From the cell containing the given text, extract its center point as (x, y) coordinate. 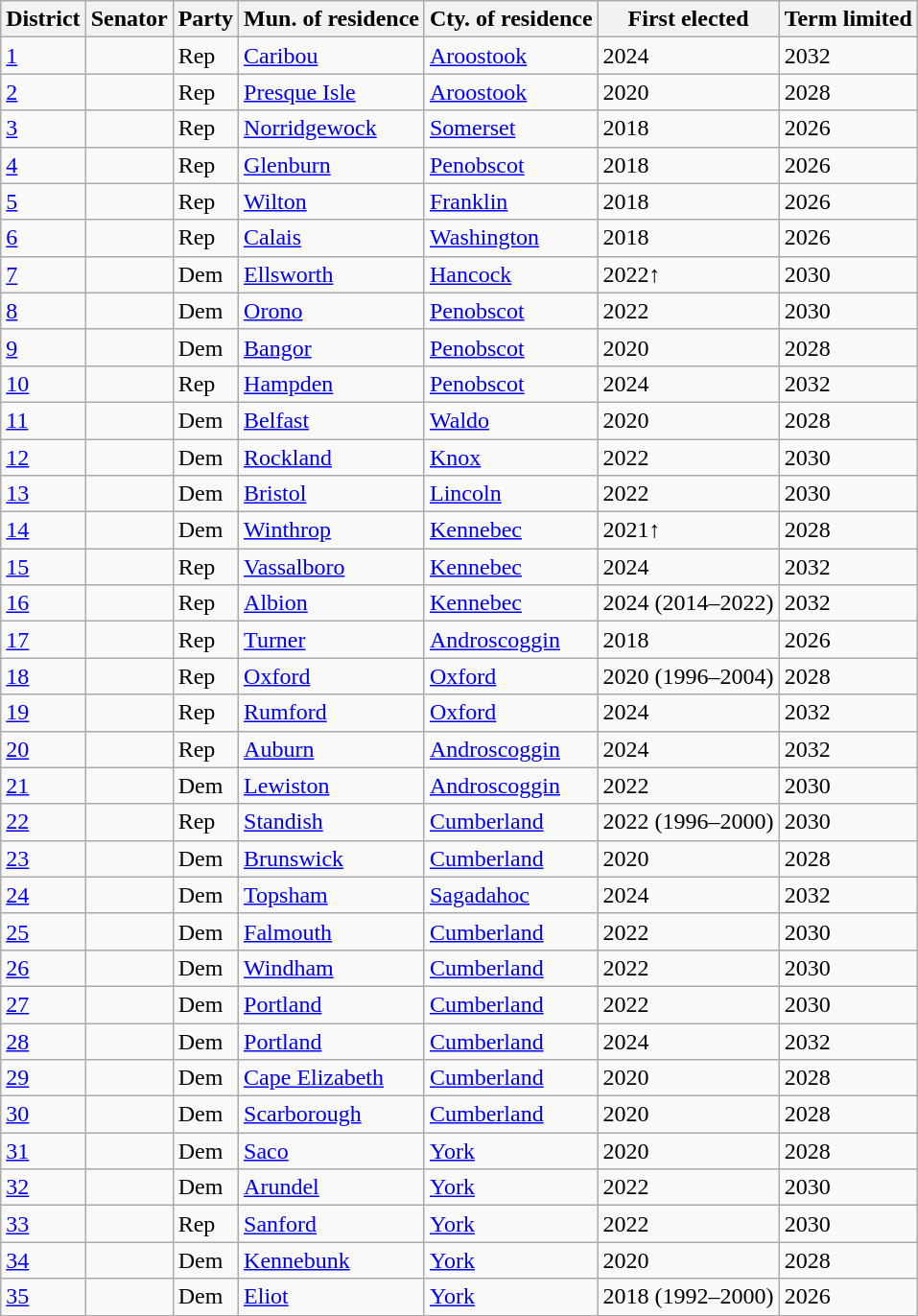
Glenburn (332, 165)
2020 (1996–2004) (689, 676)
Knox (510, 458)
Wilton (332, 201)
Calais (332, 238)
Bristol (332, 494)
Turner (332, 640)
13 (43, 494)
Waldo (510, 420)
15 (43, 567)
Hancock (510, 274)
19 (43, 713)
Orono (332, 311)
35 (43, 1297)
Somerset (510, 129)
7 (43, 274)
Winthrop (332, 530)
Party (205, 19)
25 (43, 931)
Windham (332, 968)
Auburn (332, 749)
Senator (129, 19)
Mun. of residence (332, 19)
Ellsworth (332, 274)
Saco (332, 1151)
Hampden (332, 384)
34 (43, 1260)
Eliot (332, 1297)
2 (43, 92)
30 (43, 1115)
23 (43, 858)
10 (43, 384)
17 (43, 640)
District (43, 19)
22 (43, 822)
Caribou (332, 56)
Scarborough (332, 1115)
Lewiston (332, 786)
2024 (2014–2022) (689, 603)
Presque Isle (332, 92)
9 (43, 347)
Sagadahoc (510, 895)
2022 (1996–2000) (689, 822)
6 (43, 238)
20 (43, 749)
28 (43, 1041)
Franklin (510, 201)
Belfast (332, 420)
Topsham (332, 895)
33 (43, 1224)
Sanford (332, 1224)
Falmouth (332, 931)
Standish (332, 822)
29 (43, 1078)
Rumford (332, 713)
14 (43, 530)
Washington (510, 238)
Norridgewock (332, 129)
3 (43, 129)
26 (43, 968)
Term limited (848, 19)
First elected (689, 19)
Lincoln (510, 494)
2021↑ (689, 530)
1 (43, 56)
31 (43, 1151)
27 (43, 1004)
Vassalboro (332, 567)
12 (43, 458)
Cape Elizabeth (332, 1078)
8 (43, 311)
Bangor (332, 347)
2018 (1992–2000) (689, 1297)
11 (43, 420)
Brunswick (332, 858)
24 (43, 895)
Albion (332, 603)
5 (43, 201)
4 (43, 165)
Kennebunk (332, 1260)
21 (43, 786)
Arundel (332, 1187)
Rockland (332, 458)
18 (43, 676)
2022↑ (689, 274)
32 (43, 1187)
Cty. of residence (510, 19)
16 (43, 603)
